Extract the [X, Y] coordinate from the center of the cell holding the provided text.  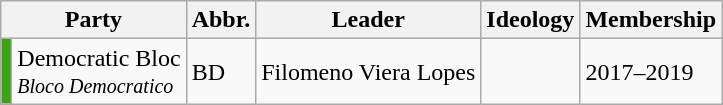
Leader [368, 20]
Membership [651, 20]
Abbr. [221, 20]
BD [221, 72]
Ideology [530, 20]
2017–2019 [651, 72]
Filomeno Viera Lopes [368, 72]
Party [94, 20]
Democratic BlocBloco Democratico [99, 72]
